Identify which cell holds the provided text, then report its (X, Y) central coordinate. 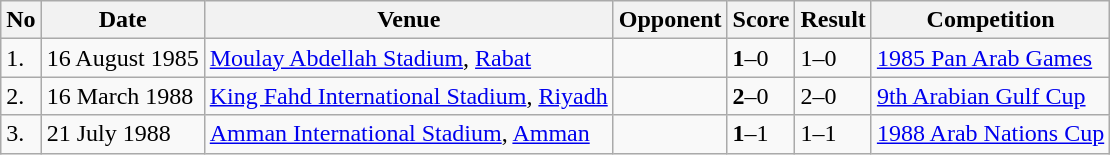
16 March 1988 (122, 96)
Competition (990, 20)
1988 Arab Nations Cup (990, 134)
Amman International Stadium, Amman (408, 134)
Date (122, 20)
Opponent (670, 20)
King Fahd International Stadium, Riyadh (408, 96)
9th Arabian Gulf Cup (990, 96)
16 August 1985 (122, 58)
1. (21, 58)
Venue (408, 20)
1985 Pan Arab Games (990, 58)
Result (833, 20)
Score (761, 20)
Moulay Abdellah Stadium, Rabat (408, 58)
21 July 1988 (122, 134)
2. (21, 96)
3. (21, 134)
No (21, 20)
